Locate the cell with the specified text and output its [x, y] center coordinate. 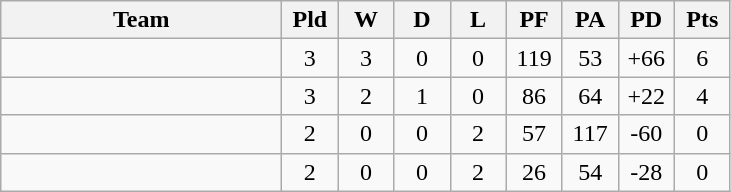
-60 [646, 134]
Pts [702, 20]
+66 [646, 58]
PD [646, 20]
119 [534, 58]
6 [702, 58]
W [366, 20]
26 [534, 172]
57 [534, 134]
PF [534, 20]
Pld [310, 20]
+22 [646, 96]
117 [590, 134]
54 [590, 172]
-28 [646, 172]
1 [422, 96]
Team [142, 20]
64 [590, 96]
L [478, 20]
D [422, 20]
PA [590, 20]
4 [702, 96]
53 [590, 58]
86 [534, 96]
